Detect which cell encompasses the target text, then output its [x, y] center coordinate. 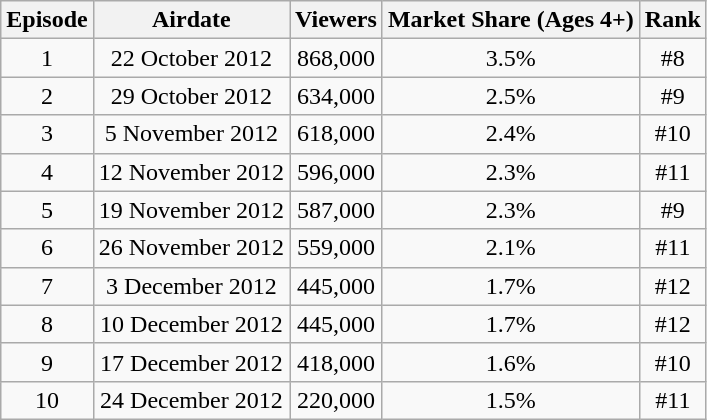
5 [47, 210]
220,000 [336, 400]
4 [47, 172]
2.1% [510, 248]
10 [47, 400]
24 December 2012 [191, 400]
587,000 [336, 210]
559,000 [336, 248]
3 [47, 134]
596,000 [336, 172]
634,000 [336, 96]
2.5% [510, 96]
22 October 2012 [191, 58]
10 December 2012 [191, 324]
7 [47, 286]
868,000 [336, 58]
2.4% [510, 134]
17 December 2012 [191, 362]
3.5% [510, 58]
26 November 2012 [191, 248]
Market Share (Ages 4+) [510, 20]
12 November 2012 [191, 172]
618,000 [336, 134]
Rank [672, 20]
1 [47, 58]
#8 [672, 58]
5 November 2012 [191, 134]
9 [47, 362]
1.5% [510, 400]
1.6% [510, 362]
418,000 [336, 362]
2 [47, 96]
19 November 2012 [191, 210]
6 [47, 248]
Airdate [191, 20]
29 October 2012 [191, 96]
8 [47, 324]
Episode [47, 20]
3 December 2012 [191, 286]
Viewers [336, 20]
